Capture the cell that displays the provided text and extract its (x, y) central coordinate. 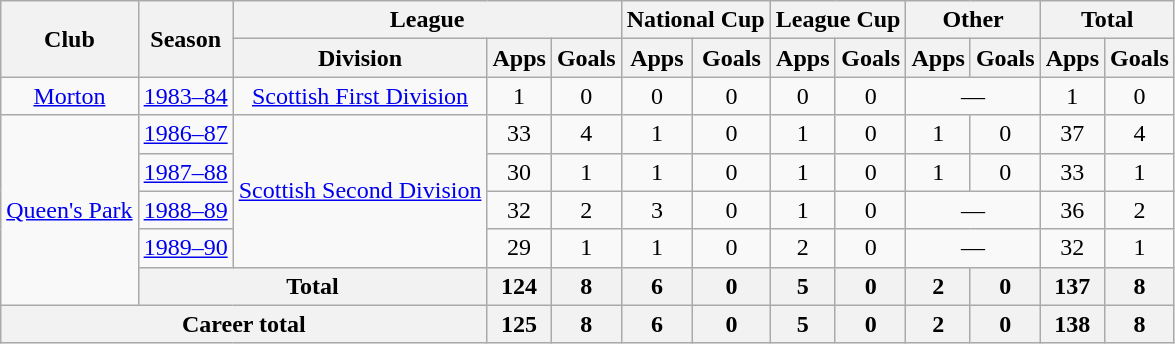
Queen's Park (70, 210)
National Cup (696, 20)
League (427, 20)
1983–84 (186, 96)
1986–87 (186, 134)
1989–90 (186, 248)
Season (186, 39)
League Cup (838, 20)
29 (519, 248)
Morton (70, 96)
Career total (244, 324)
30 (519, 172)
Division (360, 58)
1987–88 (186, 172)
37 (1072, 134)
36 (1072, 210)
138 (1072, 324)
124 (519, 286)
Scottish First Division (360, 96)
3 (657, 210)
Other (973, 20)
Club (70, 39)
137 (1072, 286)
Scottish Second Division (360, 191)
125 (519, 324)
1988–89 (186, 210)
